Extract the (X, Y) coordinate from the center of the cell holding the provided text.  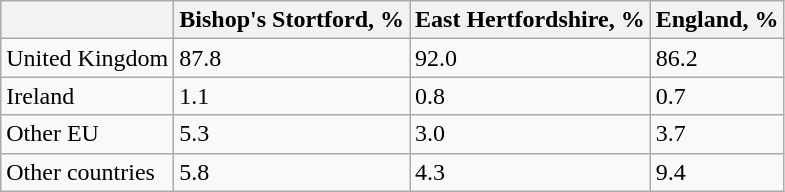
0.7 (717, 96)
4.3 (530, 172)
East Hertfordshire, % (530, 20)
9.4 (717, 172)
Other countries (88, 172)
86.2 (717, 58)
92.0 (530, 58)
United Kingdom (88, 58)
Bishop's Stortford, % (292, 20)
3.0 (530, 134)
England, % (717, 20)
0.8 (530, 96)
Other EU (88, 134)
1.1 (292, 96)
87.8 (292, 58)
5.8 (292, 172)
3.7 (717, 134)
5.3 (292, 134)
Ireland (88, 96)
